Capture the cell that displays the provided text and extract its (x, y) central coordinate. 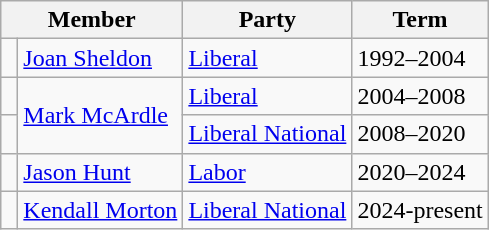
Member (92, 20)
Joan Sheldon (100, 58)
2020–2024 (420, 172)
Mark McArdle (100, 115)
2024-present (420, 210)
Party (268, 20)
1992–2004 (420, 58)
Term (420, 20)
Labor (268, 172)
Kendall Morton (100, 210)
Jason Hunt (100, 172)
2004–2008 (420, 96)
2008–2020 (420, 134)
